Search for the cell housing the specified text and yield its [X, Y] center coordinate. 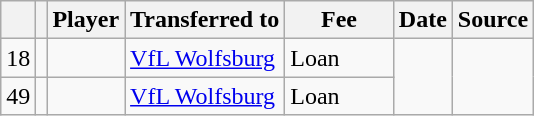
Player [86, 20]
Date [422, 20]
Source [492, 20]
Transferred to [205, 20]
Fee [340, 20]
49 [18, 96]
18 [18, 58]
